Find where the given text appears and provide that cell's center as [X, Y] coordinate. 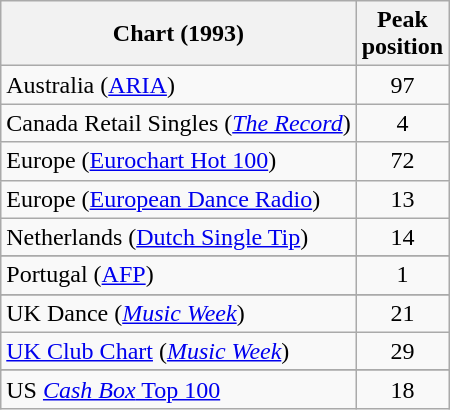
UK Dance (Music Week) [178, 313]
21 [402, 313]
Canada Retail Singles (The Record) [178, 123]
Peakposition [402, 34]
Portugal (AFP) [178, 275]
29 [402, 351]
UK Club Chart (Music Week) [178, 351]
1 [402, 275]
US Cash Box Top 100 [178, 389]
14 [402, 237]
72 [402, 161]
Europe (European Dance Radio) [178, 199]
13 [402, 199]
Europe (Eurochart Hot 100) [178, 161]
Chart (1993) [178, 34]
4 [402, 123]
18 [402, 389]
97 [402, 85]
Australia (ARIA) [178, 85]
Netherlands (Dutch Single Tip) [178, 237]
